Locate the cell with the specified text and output its [x, y] center coordinate. 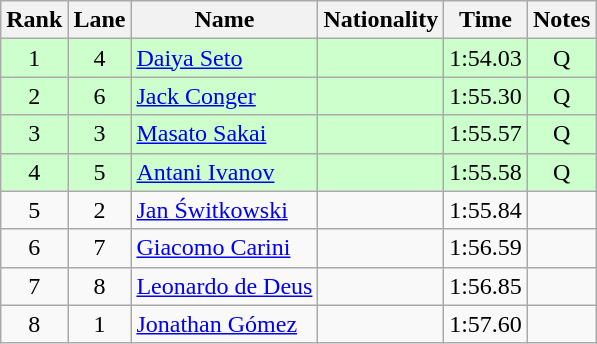
1:54.03 [486, 58]
Masato Sakai [224, 134]
1:55.57 [486, 134]
Nationality [381, 20]
Daiya Seto [224, 58]
1:55.84 [486, 210]
Time [486, 20]
1:56.59 [486, 248]
Name [224, 20]
Giacomo Carini [224, 248]
1:55.58 [486, 172]
Jonathan Gómez [224, 324]
Jan Świtkowski [224, 210]
Jack Conger [224, 96]
Rank [34, 20]
1:57.60 [486, 324]
Antani Ivanov [224, 172]
1:55.30 [486, 96]
1:56.85 [486, 286]
Lane [100, 20]
Leonardo de Deus [224, 286]
Notes [561, 20]
